Identify which cell holds the provided text, then report its [X, Y] central coordinate. 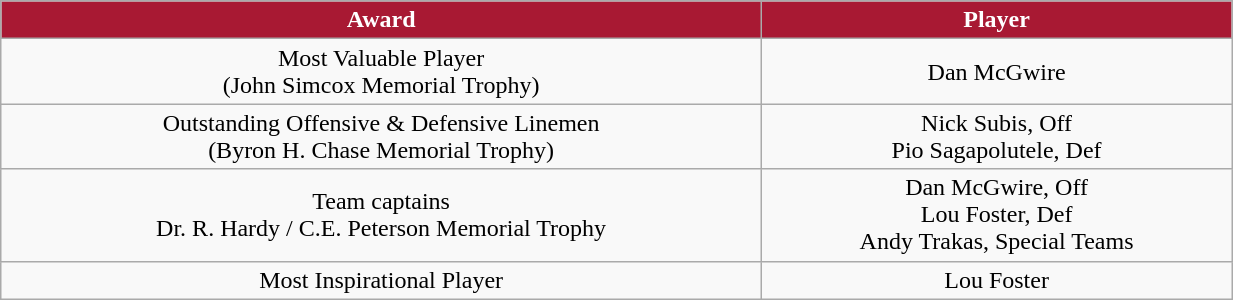
Award [382, 20]
Lou Foster [996, 280]
Dan McGwire [996, 72]
Outstanding Offensive & Defensive Linemen(Byron H. Chase Memorial Trophy) [382, 136]
Dan McGwire, OffLou Foster, DefAndy Trakas, Special Teams [996, 215]
Most Valuable Player(John Simcox Memorial Trophy) [382, 72]
Nick Subis, OffPio Sagapolutele, Def [996, 136]
Team captainsDr. R. Hardy / C.E. Peterson Memorial Trophy [382, 215]
Player [996, 20]
Most Inspirational Player [382, 280]
